Pinpoint the cell where the given text exists, returning its [X, Y] midpoint coordinate. 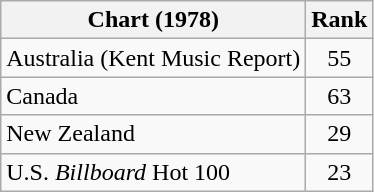
55 [340, 58]
Canada [154, 96]
New Zealand [154, 134]
U.S. Billboard Hot 100 [154, 172]
29 [340, 134]
Chart (1978) [154, 20]
Australia (Kent Music Report) [154, 58]
Rank [340, 20]
23 [340, 172]
63 [340, 96]
